Scan for the cell matching the given text and deliver its [x, y] coordinate at center. 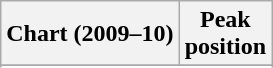
Peakposition [225, 34]
Chart (2009–10) [90, 34]
